Identify which cell holds the provided text, then report its [X, Y] central coordinate. 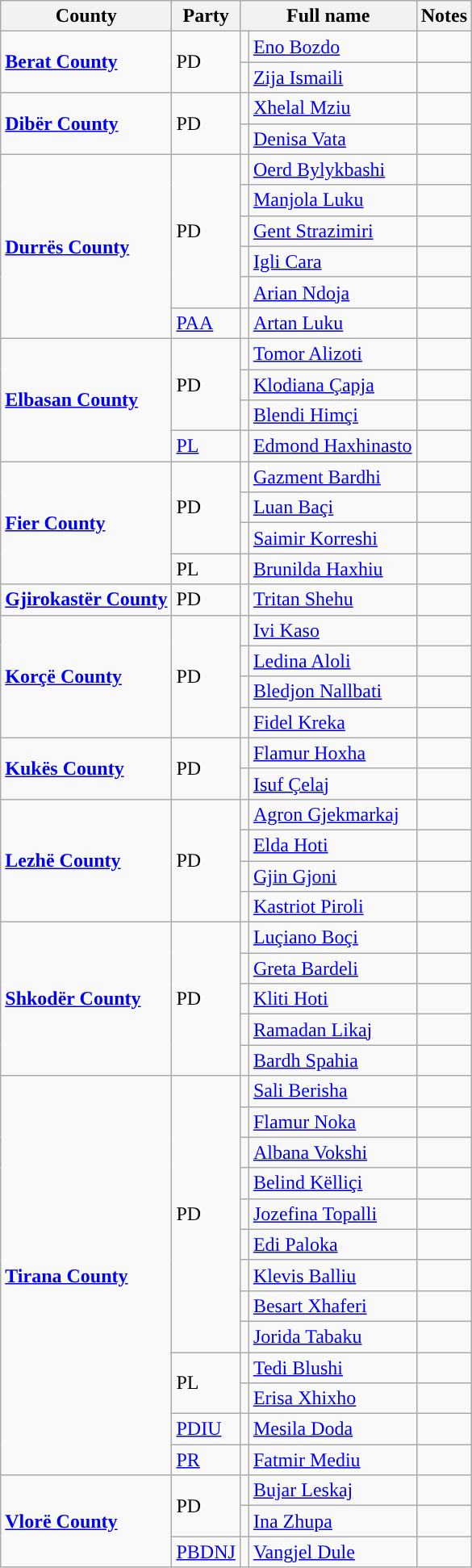
Jozefina Topalli [332, 1214]
Fidel Kreka [332, 722]
Edmond Haxhinasto [332, 446]
Full name [328, 16]
Blendi Himçi [332, 416]
Gazment Bardhi [332, 477]
County [86, 16]
Ivi Kaso [332, 630]
Flamur Noka [332, 1122]
Ina Zhupa [332, 1521]
Mesila Doda [332, 1429]
Kukës County [86, 768]
Gjirokastër County [86, 600]
Greta Bardeli [332, 968]
Party [206, 16]
Klevis Balliu [332, 1275]
Eno Bozdo [332, 47]
Albana Vokshi [332, 1152]
Brunilda Haxhiu [332, 569]
Flamur Hoxha [332, 753]
Oerd Bylykbashi [332, 169]
Korçë County [86, 676]
Xhelal Mziu [332, 108]
Luan Baçi [332, 508]
Elbasan County [86, 399]
Manjola Luku [332, 200]
Dibër County [86, 123]
Sali Berisha [332, 1091]
Vangjel Dule [332, 1552]
Ledina Aloli [332, 661]
Gjin Gjoni [332, 876]
PR [206, 1460]
Saimir Korreshi [332, 538]
Tedi Blushi [332, 1368]
PAA [206, 323]
Besart Xhaferi [332, 1306]
Arian Ndoja [332, 292]
Luçiano Boçi [332, 938]
Artan Luku [332, 323]
Fier County [86, 523]
Fatmir Mediu [332, 1460]
Lezhë County [86, 860]
Kastriot Piroli [332, 907]
Isuf Çelaj [332, 784]
Klodiana Çapja [332, 385]
PDIU [206, 1429]
Tirana County [86, 1275]
Kliti Hoti [332, 999]
Durrës County [86, 246]
Erisa Xhixho [332, 1399]
Edi Paloka [332, 1244]
Jorida Tabaku [332, 1336]
Zija Ismaili [332, 77]
Bujar Leskaj [332, 1491]
Agron Gjekmarkaj [332, 814]
Bledjon Nallbati [332, 692]
Tritan Shehu [332, 600]
Bardh Spahia [332, 1060]
Berat County [86, 62]
Shkodër County [86, 999]
Elda Hoti [332, 845]
Ramadan Likaj [332, 1030]
Gent Strazimiri [332, 231]
PBDNJ [206, 1552]
Belind Këlliçi [332, 1183]
Tomor Alizoti [332, 353]
Denisa Vata [332, 139]
Vlorë County [86, 1521]
Igli Cara [332, 261]
Notes [444, 16]
